Determine the (x, y) coordinate at the center of the cell enclosing the given text.  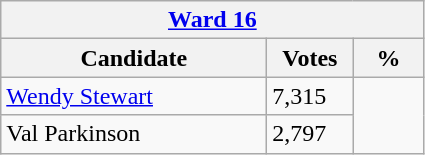
Votes (310, 58)
Val Parkinson (134, 134)
Wendy Stewart (134, 96)
Ward 16 (212, 20)
2,797 (310, 134)
Candidate (134, 58)
7,315 (310, 96)
% (388, 58)
